Locate the cell with the specified text and output its (x, y) center coordinate. 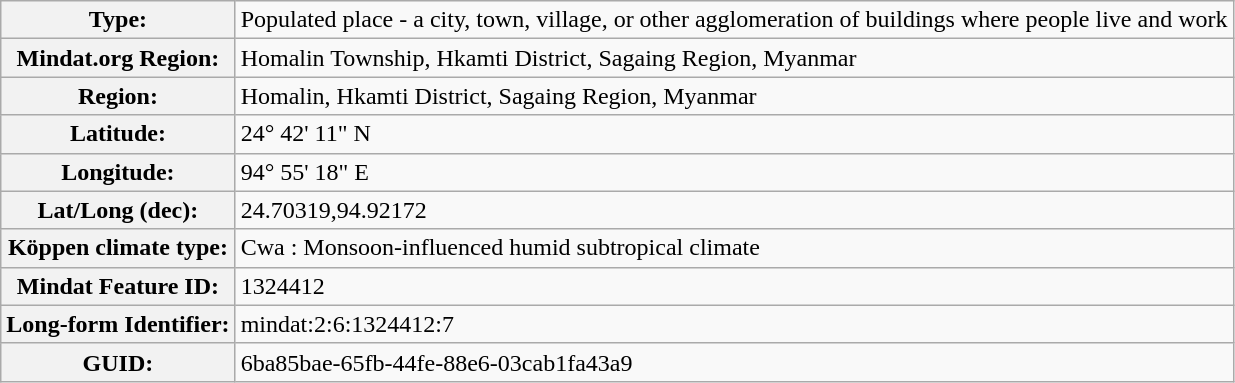
24° 42' 11" N (734, 134)
Latitude: (118, 134)
Long-form Identifier: (118, 324)
24.70319,94.92172 (734, 210)
Mindat.org Region: (118, 58)
Köppen climate type: (118, 248)
mindat:2:6:1324412:7 (734, 324)
Homalin, Hkamti District, Sagaing Region, Myanmar (734, 96)
Type: (118, 20)
Mindat Feature ID: (118, 286)
1324412 (734, 286)
Lat/Long (dec): (118, 210)
Region: (118, 96)
Longitude: (118, 172)
Cwa : Monsoon-influenced humid subtropical climate (734, 248)
Homalin Township, Hkamti District, Sagaing Region, Myanmar (734, 58)
Populated place - a city, town, village, or other agglomeration of buildings where people live and work (734, 20)
6ba85bae-65fb-44fe-88e6-03cab1fa43a9 (734, 362)
GUID: (118, 362)
94° 55' 18" E (734, 172)
